Provide the (X, Y) coordinate of the cell's center where the given text is located.  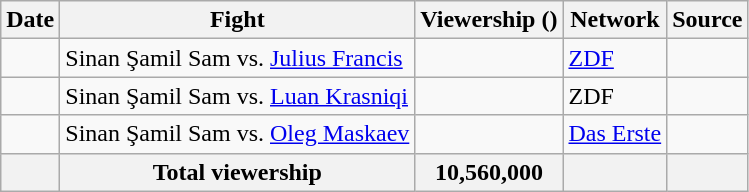
10,560,000 (489, 172)
Sinan Şamil Sam vs. Oleg Maskaev (238, 134)
Das Erste (615, 134)
Viewership () (489, 20)
Total viewership (238, 172)
Network (615, 20)
Date (30, 20)
Sinan Şamil Sam vs. Luan Krasniqi (238, 96)
Sinan Şamil Sam vs. Julius Francis (238, 58)
Fight (238, 20)
Source (708, 20)
